Identify which cell holds the provided text, then report its [X, Y] central coordinate. 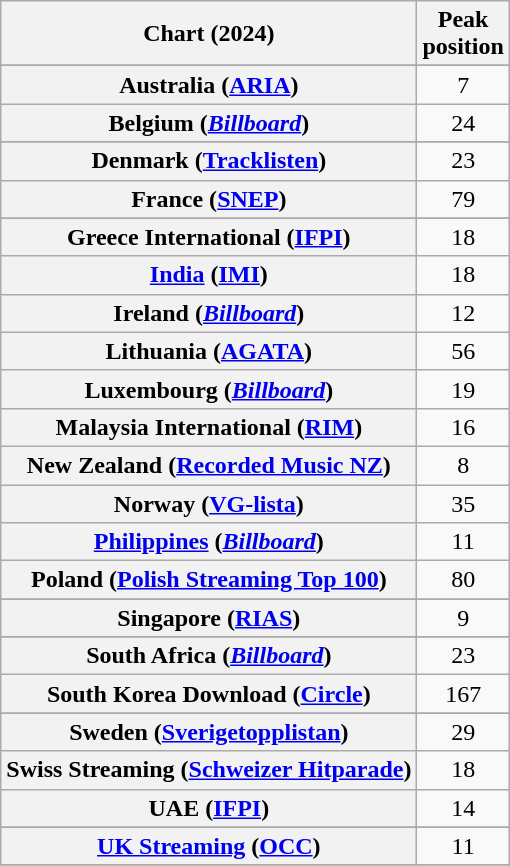
India (IMI) [209, 275]
Sweden (Sverigetopplistan) [209, 732]
Denmark (Tracklisten) [209, 161]
Peakposition [463, 34]
Swiss Streaming (Schweizer Hitparade) [209, 770]
79 [463, 199]
Ireland (Billboard) [209, 313]
24 [463, 123]
8 [463, 465]
South Korea Download (Circle) [209, 694]
Norway (VG-lista) [209, 503]
56 [463, 351]
16 [463, 427]
80 [463, 580]
France (SNEP) [209, 199]
29 [463, 732]
35 [463, 503]
UAE (IFPI) [209, 808]
Malaysia International (RIM) [209, 427]
Belgium (Billboard) [209, 123]
South Africa (Billboard) [209, 656]
Luxembourg (Billboard) [209, 389]
New Zealand (Recorded Music NZ) [209, 465]
Chart (2024) [209, 34]
Philippines (Billboard) [209, 542]
Greece International (IFPI) [209, 237]
9 [463, 618]
7 [463, 85]
14 [463, 808]
Australia (ARIA) [209, 85]
Lithuania (AGATA) [209, 351]
Singapore (RIAS) [209, 618]
UK Streaming (OCC) [209, 846]
167 [463, 694]
12 [463, 313]
19 [463, 389]
Poland (Polish Streaming Top 100) [209, 580]
